Capture the cell that displays the provided text and extract its [X, Y] central coordinate. 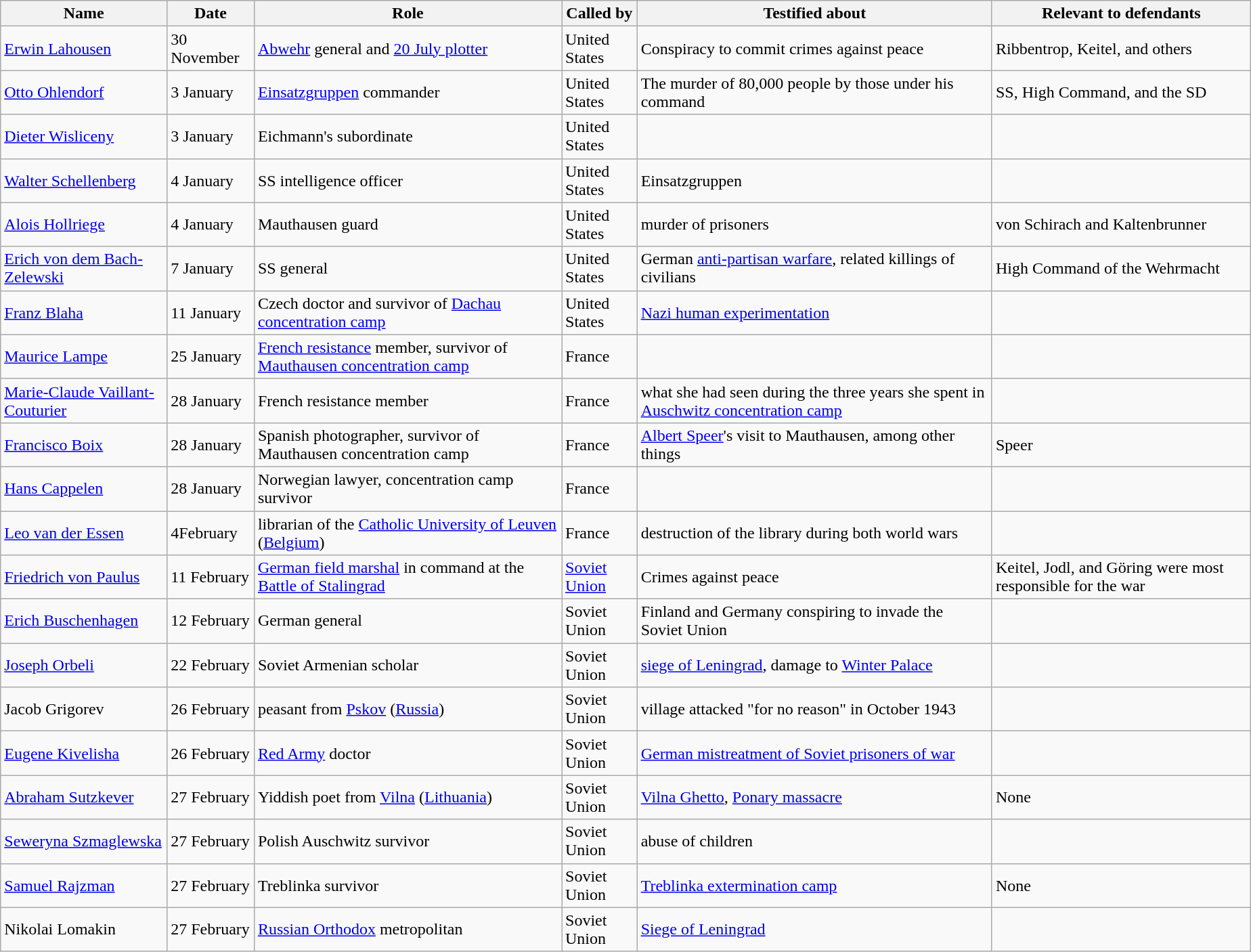
Russian Orthodox metropolitan [408, 929]
Yiddish poet from Vilna (Lithuania) [408, 798]
30 November [211, 49]
11 February [211, 577]
Keitel, Jodl, and Göring were most responsible for the war [1121, 577]
Conspiracy to commit crimes against peace [814, 49]
Maurice Lampe [84, 356]
Treblinka extermination camp [814, 886]
Leo van der Essen [84, 532]
Einsatzgruppen [814, 180]
Alois Hollriege [84, 225]
Friedrich von Paulus [84, 577]
murder of prisoners [814, 225]
Walter Schellenberg [84, 180]
Nazi human experimentation [814, 313]
destruction of the library during both world wars [814, 532]
Jacob Grigorev [84, 710]
Czech doctor and survivor of Dachau concentration camp [408, 313]
Spanish photographer, survivor of Mauthausen concentration camp [408, 444]
German general [408, 622]
Testified about [814, 14]
Role [408, 14]
Joseph Orbeli [84, 665]
22 February [211, 665]
siege of Leningrad, damage to Winter Palace [814, 665]
Relevant to defendants [1121, 14]
Erwin Lahousen [84, 49]
abuse of children [814, 841]
Soviet Armenian scholar [408, 665]
Eugene Kivelisha [84, 753]
25 January [211, 356]
Mauthausen guard [408, 225]
Abraham Sutzkever [84, 798]
French resistance member, survivor of Mauthausen concentration camp [408, 356]
Seweryna Szmaglewska [84, 841]
Eichmann's subordinate [408, 137]
German field marshal in command at the Battle of Stalingrad [408, 577]
French resistance member [408, 401]
SS general [408, 268]
12 February [211, 622]
German anti-partisan warfare, related killings of civilians [814, 268]
Abwehr general and 20 July plotter [408, 49]
Albert Speer's visit to Mauthausen, among other things [814, 444]
Nikolai Lomakin [84, 929]
Samuel Rajzman [84, 886]
Called by [600, 14]
Finland and Germany conspiring to invade the Soviet Union [814, 622]
Red Army doctor [408, 753]
11 January [211, 313]
Erich Buschenhagen [84, 622]
SS, High Command, and the SD [1121, 92]
High Command of the Wehrmacht [1121, 268]
Vilna Ghetto, Ponary massacre [814, 798]
Francisco Boix [84, 444]
Dieter Wisliceny [84, 137]
The murder of 80,000 people by those under his command [814, 92]
peasant from Pskov (Russia) [408, 710]
4February [211, 532]
Hans Cappelen [84, 489]
Franz Blaha [84, 313]
librarian of the Catholic University of Leuven (Belgium) [408, 532]
Norwegian lawyer, concentration camp survivor [408, 489]
von Schirach and Kaltenbrunner [1121, 225]
Einsatzgruppen commander [408, 92]
what she had seen during the three years she spent in Auschwitz concentration camp [814, 401]
Crimes against peace [814, 577]
Polish Auschwitz survivor [408, 841]
Speer [1121, 444]
German mistreatment of Soviet prisoners of war [814, 753]
Otto Ohlendorf [84, 92]
village attacked "for no reason" in October 1943 [814, 710]
SS intelligence officer [408, 180]
Marie-Claude Vaillant-Couturier [84, 401]
Siege of Leningrad [814, 929]
Treblinka survivor [408, 886]
Date [211, 14]
Ribbentrop, Keitel, and others [1121, 49]
Name [84, 14]
Erich von dem Bach-Zelewski [84, 268]
7 January [211, 268]
